Provide the (X, Y) coordinate of the cell's center where the given text is located.  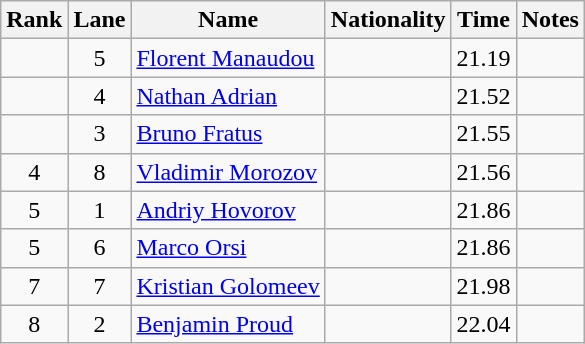
Name (228, 20)
Benjamin Proud (228, 324)
Lane (100, 20)
Rank (34, 20)
Marco Orsi (228, 248)
Nathan Adrian (228, 96)
Andriy Hovorov (228, 210)
1 (100, 210)
Bruno Fratus (228, 134)
21.98 (484, 286)
21.52 (484, 96)
21.55 (484, 134)
22.04 (484, 324)
Nationality (388, 20)
21.19 (484, 58)
21.56 (484, 172)
2 (100, 324)
6 (100, 248)
Florent Manaudou (228, 58)
Time (484, 20)
Kristian Golomeev (228, 286)
3 (100, 134)
Vladimir Morozov (228, 172)
Notes (550, 20)
